Capture the cell that displays the provided text and extract its (X, Y) central coordinate. 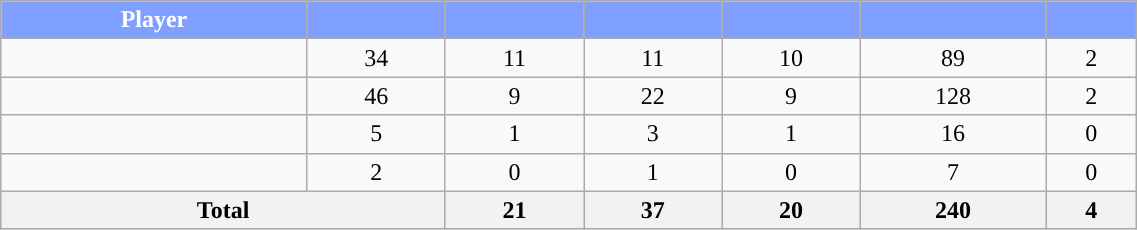
16 (953, 134)
34 (376, 58)
7 (953, 172)
4 (1092, 210)
37 (653, 210)
20 (791, 210)
21 (514, 210)
128 (953, 96)
240 (953, 210)
46 (376, 96)
Total (224, 210)
Player (154, 20)
10 (791, 58)
89 (953, 58)
22 (653, 96)
3 (653, 134)
5 (376, 134)
